Return the [x, y] coordinate for the center point of the cell that contains the specified text.  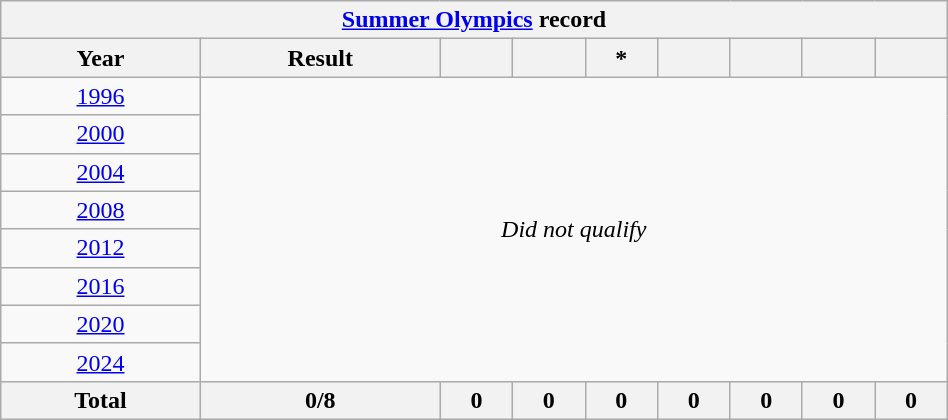
Summer Olympics record [474, 20]
2024 [101, 362]
2004 [101, 172]
Year [101, 58]
1996 [101, 96]
2000 [101, 134]
Did not qualify [574, 229]
2020 [101, 324]
2012 [101, 248]
Total [101, 400]
Result [320, 58]
* [621, 58]
2008 [101, 210]
2016 [101, 286]
0/8 [320, 400]
